Capture the cell that displays the provided text and extract its [x, y] central coordinate. 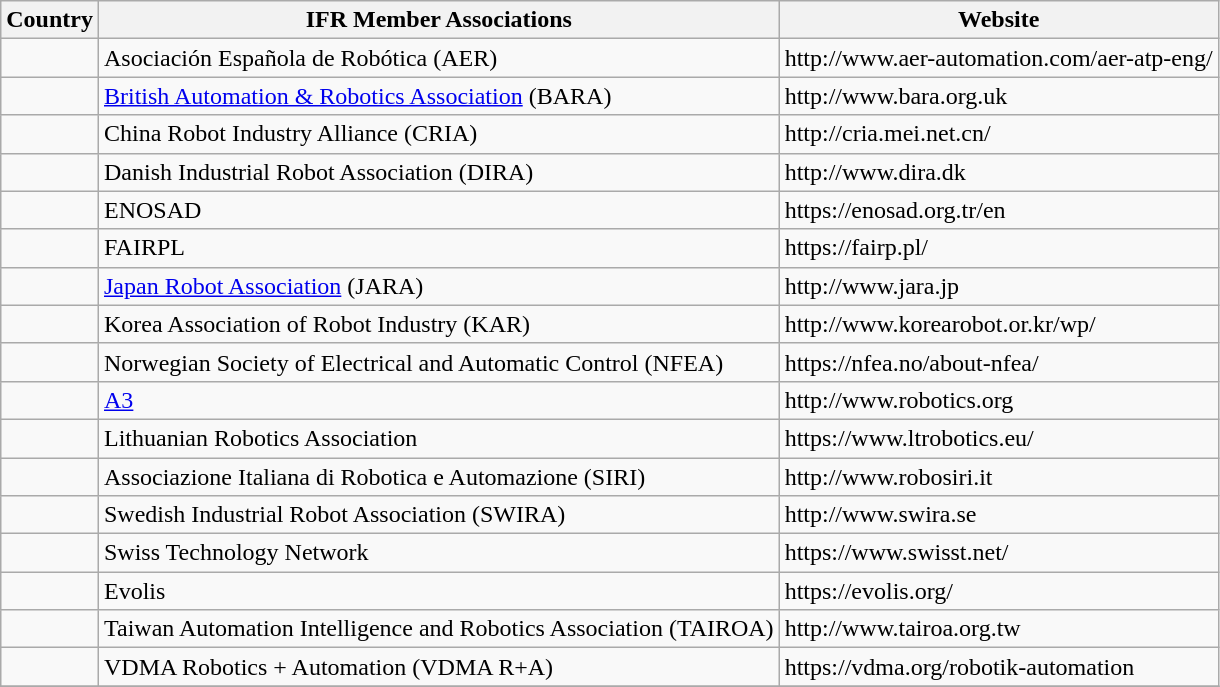
https://www.ltrobotics.eu/ [998, 438]
https://nfea.no/about-nfea/ [998, 362]
Swedish Industrial Robot Association (SWIRA) [438, 515]
https://fairp.pl/ [998, 248]
http://www.robosiri.it [998, 477]
Website [998, 20]
Japan Robot Association (JARA) [438, 286]
ENOSAD [438, 210]
https://enosad.org.tr/en [998, 210]
A3 [438, 400]
IFR Member Associations [438, 20]
Country [50, 20]
https://www.swisst.net/ [998, 553]
Danish Industrial Robot Association (DIRA) [438, 172]
Asociación Española de Robótica (AER) [438, 58]
https://evolis.org/ [998, 591]
http://www.swira.se [998, 515]
http://www.tairoa.org.tw [998, 629]
http://www.robotics.org [998, 400]
http://www.jara.jp [998, 286]
Korea Association of Robot Industry (KAR) [438, 324]
https://vdma.org/robotik-automation [998, 667]
Norwegian Society of Electrical and Automatic Control (NFEA) [438, 362]
http://cria.mei.net.cn/ [998, 134]
Lithuanian Robotics Association [438, 438]
http://www.aer-automation.com/aer-atp-eng/ [998, 58]
Taiwan Automation Intelligence and Robotics Association (TAIROA) [438, 629]
Evolis [438, 591]
Swiss Technology Network [438, 553]
Associazione Italiana di Robotica e Automazione (SIRI) [438, 477]
VDMA Robotics + Automation (VDMA R+A) [438, 667]
http://www.dira.dk [998, 172]
FAIRPL [438, 248]
http://www.bara.org.uk [998, 96]
http://www.korearobot.or.kr/wp/ [998, 324]
British Automation & Robotics Association (BARA) [438, 96]
China Robot Industry Alliance (CRIA) [438, 134]
